For the text-containing cell, return its midpoint in [X, Y] coordinate format. 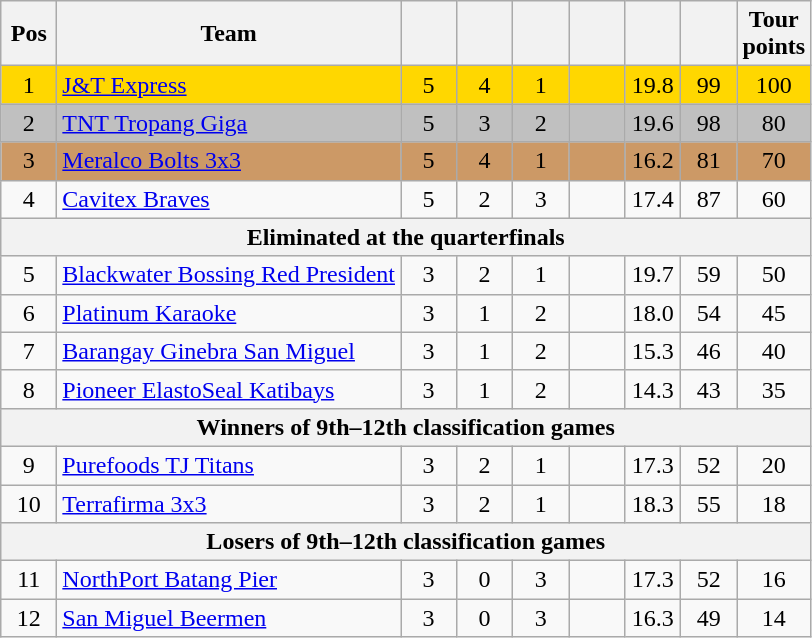
Winners of 9th–12th classification games [406, 427]
40 [774, 351]
Purefoods TJ Titans [229, 465]
54 [709, 313]
17.4 [653, 199]
Team [229, 34]
18.0 [653, 313]
San Miguel Beermen [229, 618]
14 [774, 618]
Pioneer ElastoSeal Katibays [229, 389]
16.2 [653, 161]
35 [774, 389]
55 [709, 503]
NorthPort Batang Pier [229, 580]
87 [709, 199]
18.3 [653, 503]
7 [29, 351]
Pos [29, 34]
59 [709, 275]
19.7 [653, 275]
11 [29, 580]
99 [709, 85]
20 [774, 465]
Meralco Bolts 3x3 [229, 161]
Platinum Karaoke [229, 313]
15.3 [653, 351]
Barangay Ginebra San Miguel [229, 351]
12 [29, 618]
19.8 [653, 85]
9 [29, 465]
16 [774, 580]
18 [774, 503]
14.3 [653, 389]
49 [709, 618]
Cavitex Braves [229, 199]
81 [709, 161]
46 [709, 351]
50 [774, 275]
10 [29, 503]
6 [29, 313]
J&T Express [229, 85]
45 [774, 313]
100 [774, 85]
16.3 [653, 618]
TNT Tropang Giga [229, 123]
43 [709, 389]
Terrafirma 3x3 [229, 503]
Tour points [774, 34]
70 [774, 161]
Losers of 9th–12th classification games [406, 542]
8 [29, 389]
Eliminated at the quarterfinals [406, 237]
80 [774, 123]
19.6 [653, 123]
60 [774, 199]
Blackwater Bossing Red President [229, 275]
98 [709, 123]
